Pinpoint the cell where the given text exists, returning its (x, y) midpoint coordinate. 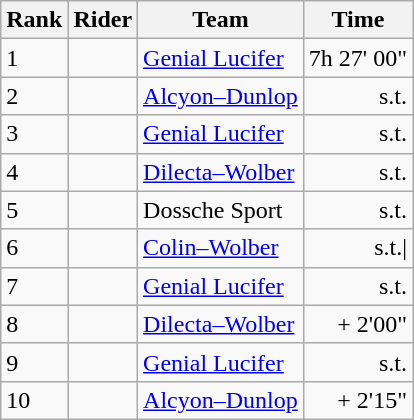
Colin–Wolber (221, 248)
Team (221, 20)
Rider (103, 20)
1 (34, 58)
9 (34, 362)
10 (34, 400)
3 (34, 134)
s.t.| (358, 248)
6 (34, 248)
+ 2'00" (358, 324)
7 (34, 286)
8 (34, 324)
Dossche Sport (221, 210)
Time (358, 20)
2 (34, 96)
7h 27' 00" (358, 58)
4 (34, 172)
+ 2'15" (358, 400)
5 (34, 210)
Rank (34, 20)
